Detect which cell encompasses the target text, then output its (x, y) center coordinate. 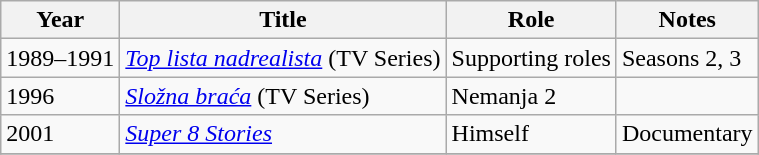
Year (60, 20)
Title (283, 20)
Top lista nadrealista (TV Series) (283, 58)
Notes (687, 20)
1996 (60, 96)
1989–1991 (60, 58)
Supporting roles (531, 58)
Role (531, 20)
Super 8 Stories (283, 134)
Seasons 2, 3 (687, 58)
Himself (531, 134)
Documentary (687, 134)
Nemanja 2 (531, 96)
2001 (60, 134)
Složna braća (TV Series) (283, 96)
